From the cell containing the given text, extract its center point as [x, y] coordinate. 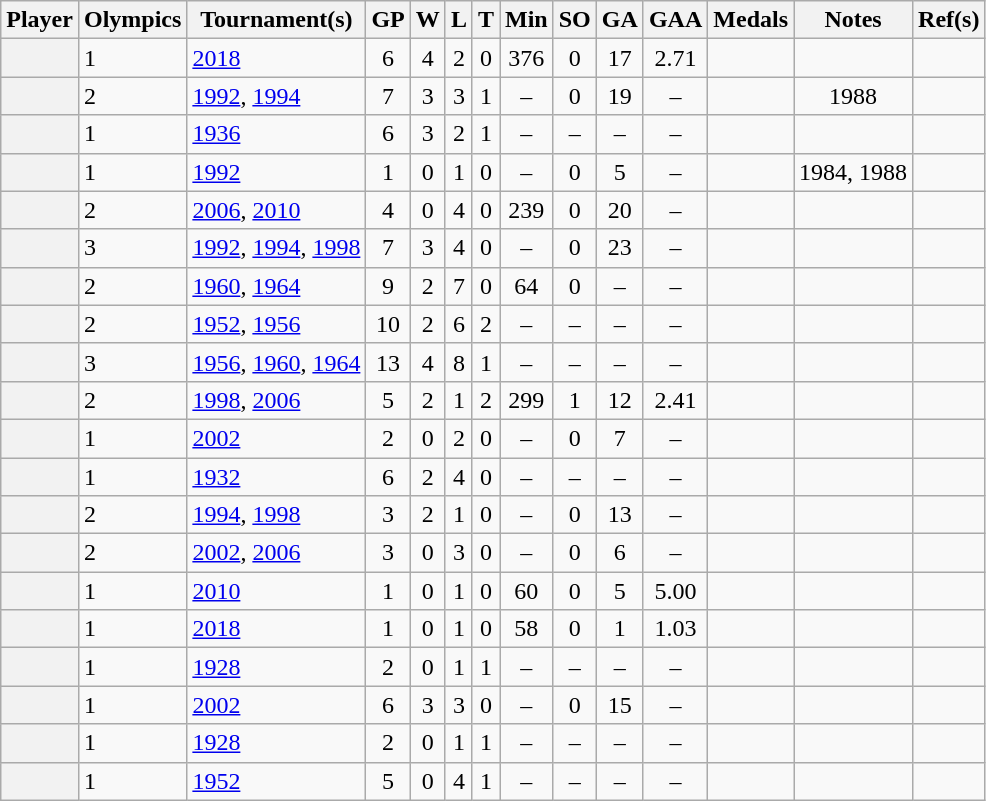
1998, 2006 [276, 400]
1936 [276, 134]
Medals [751, 20]
20 [620, 210]
1992 [276, 172]
1956, 1960, 1964 [276, 362]
2.71 [675, 58]
GP [388, 20]
W [428, 20]
GA [620, 20]
299 [527, 400]
2010 [276, 591]
239 [527, 210]
23 [620, 248]
1994, 1998 [276, 515]
1992, 1994, 1998 [276, 248]
15 [620, 705]
Tournament(s) [276, 20]
9 [388, 286]
2006, 2010 [276, 210]
1960, 1964 [276, 286]
2002, 2006 [276, 553]
1.03 [675, 629]
1988 [854, 96]
8 [458, 362]
T [486, 20]
17 [620, 58]
GAA [675, 20]
60 [527, 591]
Notes [854, 20]
1984, 1988 [854, 172]
2.41 [675, 400]
5.00 [675, 591]
1952 [276, 781]
19 [620, 96]
Olympics [132, 20]
Min [527, 20]
Ref(s) [949, 20]
10 [388, 324]
SO [574, 20]
12 [620, 400]
1992, 1994 [276, 96]
L [458, 20]
1952, 1956 [276, 324]
58 [527, 629]
64 [527, 286]
Player [40, 20]
376 [527, 58]
1932 [276, 477]
